Scan for the cell matching the given text and deliver its [x, y] coordinate at center. 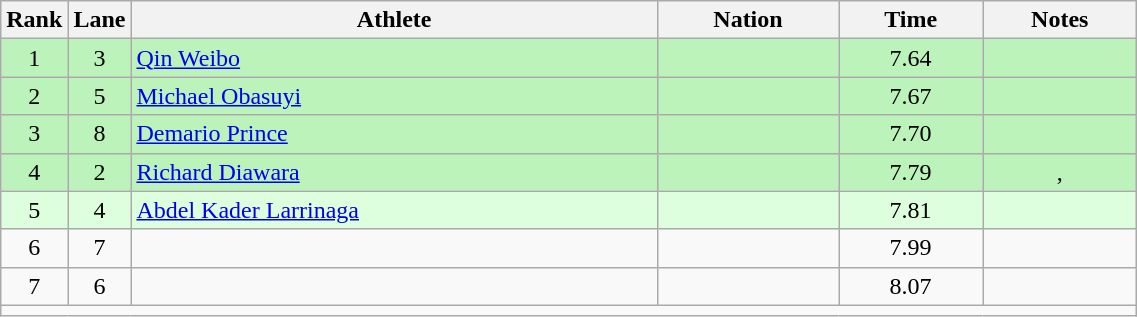
Lane [100, 20]
7.99 [911, 248]
7.81 [911, 210]
, [1060, 172]
7.79 [911, 172]
Athlete [394, 20]
8 [100, 134]
Abdel Kader Larrinaga [394, 210]
7.70 [911, 134]
Rank [34, 20]
7.67 [911, 96]
Nation [748, 20]
Demario Prince [394, 134]
Time [911, 20]
Qin Weibo [394, 58]
Michael Obasuyi [394, 96]
1 [34, 58]
7.64 [911, 58]
Richard Diawara [394, 172]
Notes [1060, 20]
8.07 [911, 286]
